Provide the [x, y] coordinate of the cell's center where the given text is located.  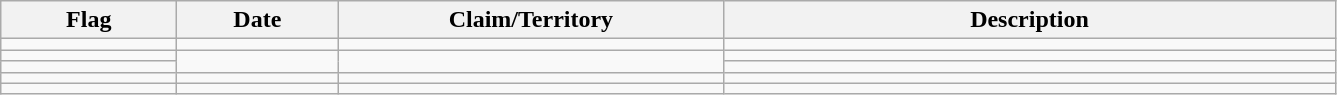
Claim/Territory [531, 20]
Description [1030, 20]
Date [258, 20]
Flag [89, 20]
